Scan for the cell matching the given text and deliver its [x, y] coordinate at center. 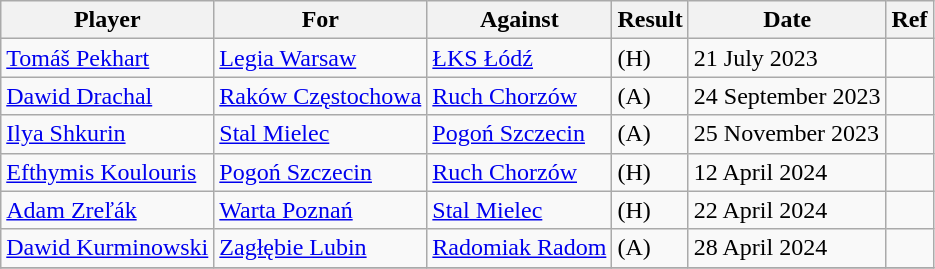
Against [520, 20]
Adam Zreľák [108, 210]
28 April 2024 [787, 248]
Dawid Kurminowski [108, 248]
Legia Warsaw [320, 58]
Result [650, 20]
Ref [910, 20]
ŁKS Łódź [520, 58]
22 April 2024 [787, 210]
Raków Częstochowa [320, 96]
Warta Poznań [320, 210]
For [320, 20]
21 July 2023 [787, 58]
Date [787, 20]
25 November 2023 [787, 134]
12 April 2024 [787, 172]
Radomiak Radom [520, 248]
Efthymis Koulouris [108, 172]
Dawid Drachal [108, 96]
Player [108, 20]
Tomáš Pekhart [108, 58]
Ilya Shkurin [108, 134]
Zagłębie Lubin [320, 248]
24 September 2023 [787, 96]
